Determine the [x, y] coordinate at the center of the cell enclosing the given text.  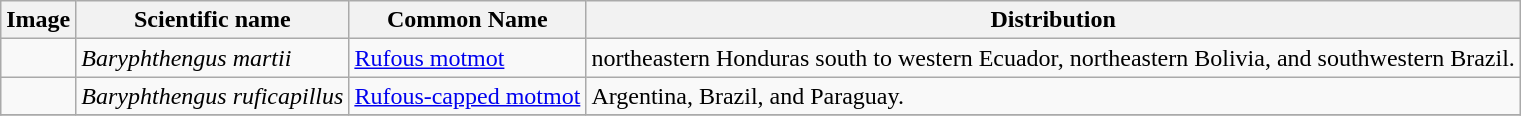
Argentina, Brazil, and Paraguay. [1054, 96]
Distribution [1054, 20]
Baryphthengus martii [212, 58]
Rufous motmot [468, 58]
northeastern Honduras south to western Ecuador, northeastern Bolivia, and southwestern Brazil. [1054, 58]
Image [38, 20]
Common Name [468, 20]
Scientific name [212, 20]
Baryphthengus ruficapillus [212, 96]
Rufous-capped motmot [468, 96]
